Detect which cell encompasses the target text, then output its [x, y] center coordinate. 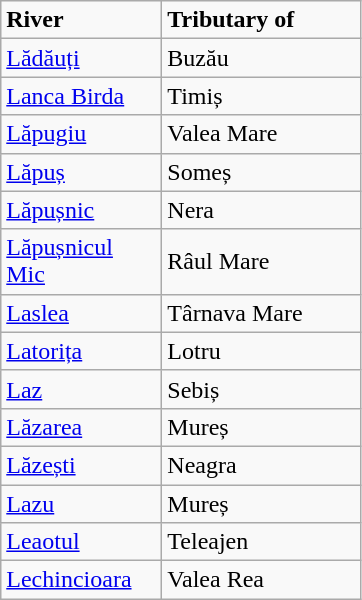
Laslea [82, 313]
Lăpușnicul Mic [82, 262]
Leaotul [82, 542]
Lotru [262, 351]
Râul Mare [262, 262]
Târnava Mare [262, 313]
Timiș [262, 96]
Neagra [262, 465]
Lăzești [82, 465]
Valea Rea [262, 580]
Lăpuș [82, 172]
Valea Mare [262, 134]
Teleajen [262, 542]
Nera [262, 210]
Latorița [82, 351]
Tributary of [262, 20]
Lanca Birda [82, 96]
Lăpușnic [82, 210]
Lechincioara [82, 580]
Lazu [82, 503]
Laz [82, 389]
Buzău [262, 58]
Lăpugiu [82, 134]
Sebiș [262, 389]
Lădăuți [82, 58]
Lăzarea [82, 427]
River [82, 20]
Someș [262, 172]
